Pinpoint the cell where the given text exists, returning its (x, y) midpoint coordinate. 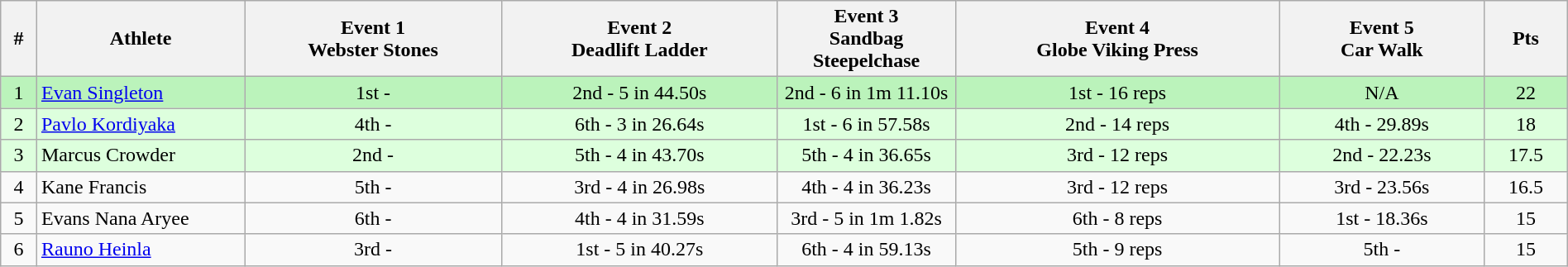
Athlete (141, 39)
5th - 9 reps (1117, 250)
Evan Singleton (141, 93)
3rd - 4 in 26.98s (640, 187)
6th - 3 in 26.64s (640, 124)
# (19, 39)
6th - 4 in 59.13s (867, 250)
17.5 (1527, 155)
1 (19, 93)
6 (19, 250)
2nd - 22.23s (1381, 155)
Pts (1527, 39)
5th - 4 in 43.70s (640, 155)
1st - (374, 93)
Event 3Sandbag Steepelchase (867, 39)
Event 2Deadlift Ladder (640, 39)
3rd - (374, 250)
4th - 4 in 31.59s (640, 218)
2nd - 14 reps (1117, 124)
16.5 (1527, 187)
3rd - 23.56s (1381, 187)
Marcus Crowder (141, 155)
1st - 6 in 57.58s (867, 124)
2nd - 6 in 1m 11.10s (867, 93)
6th - 8 reps (1117, 218)
6th - (374, 218)
4th - 29.89s (1381, 124)
1st - 5 in 40.27s (640, 250)
N/A (1381, 93)
2nd - 5 in 44.50s (640, 93)
Event 1Webster Stones (374, 39)
3 (19, 155)
Pavlo Kordiyaka (141, 124)
4th - (374, 124)
5 (19, 218)
1st - 16 reps (1117, 93)
Event 4Globe Viking Press (1117, 39)
4 (19, 187)
5th - 4 in 36.65s (867, 155)
Evans Nana Aryee (141, 218)
4th - 4 in 36.23s (867, 187)
2 (19, 124)
2nd - (374, 155)
18 (1527, 124)
Rauno Heinla (141, 250)
Event 5Car Walk (1381, 39)
1st - 18.36s (1381, 218)
22 (1527, 93)
3rd - 5 in 1m 1.82s (867, 218)
Kane Francis (141, 187)
